Return [X, Y] of the center of cell containing provided text 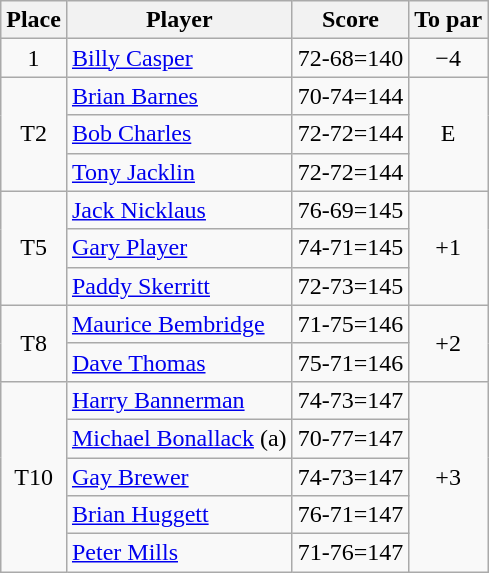
+2 [448, 343]
70-77=147 [350, 438]
76-71=147 [350, 515]
Place [34, 20]
Peter Mills [179, 553]
76-69=145 [350, 210]
1 [34, 58]
Michael Bonallack (a) [179, 438]
Jack Nicklaus [179, 210]
T2 [34, 134]
Gary Player [179, 248]
71-75=146 [350, 324]
71-76=147 [350, 553]
Gay Brewer [179, 477]
E [448, 134]
Harry Bannerman [179, 400]
Brian Huggett [179, 515]
70-74=144 [350, 96]
T5 [34, 248]
Maurice Bembridge [179, 324]
72-73=145 [350, 286]
+1 [448, 248]
72-68=140 [350, 58]
+3 [448, 476]
Brian Barnes [179, 96]
To par [448, 20]
Score [350, 20]
Billy Casper [179, 58]
Player [179, 20]
−4 [448, 58]
74-71=145 [350, 248]
Bob Charles [179, 134]
Dave Thomas [179, 362]
Tony Jacklin [179, 172]
T10 [34, 476]
Paddy Skerritt [179, 286]
75-71=146 [350, 362]
T8 [34, 343]
